Identify which cell holds the provided text, then report its [x, y] central coordinate. 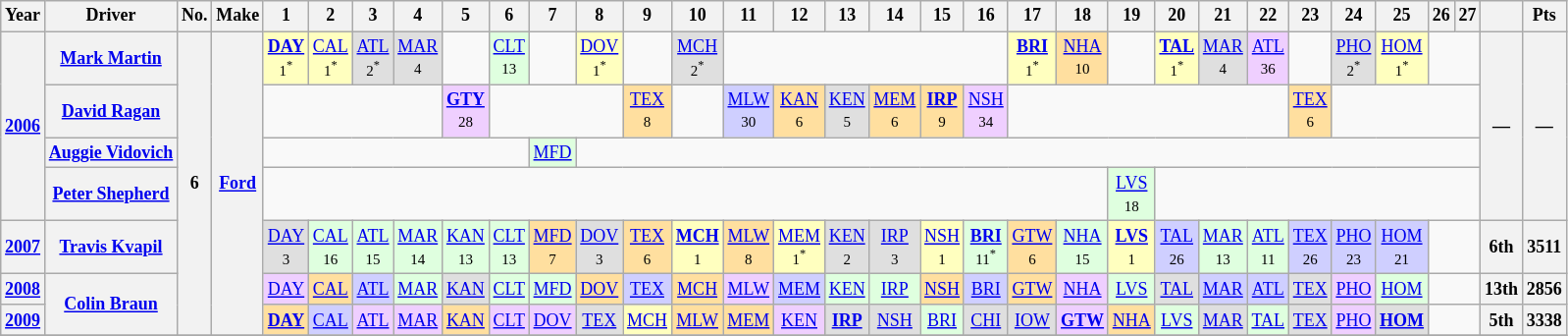
3 [373, 16]
27 [1468, 16]
2856 [1544, 289]
BRI11* [985, 248]
TAL26 [1176, 248]
13th [1501, 289]
ATL2* [373, 58]
5th [1501, 320]
16 [985, 16]
2006 [24, 126]
ATL11 [1268, 248]
MLW8 [749, 248]
CHI [985, 320]
IRP3 [895, 248]
10 [697, 16]
GTY28 [466, 111]
NHA10 [1083, 58]
14 [895, 16]
25 [1402, 16]
21 [1223, 16]
26 [1440, 16]
PHO2* [1354, 58]
MCH1 [697, 248]
GTW6 [1032, 248]
PHO23 [1354, 248]
MFD7 [552, 248]
BRI1* [1032, 58]
CAL1* [332, 58]
2008 [24, 289]
17 [1032, 16]
Year [24, 16]
HOM1* [1402, 58]
DOV1* [600, 58]
MCH2* [697, 58]
Pts [1544, 16]
5 [466, 16]
No. [194, 16]
TEX26 [1310, 248]
NHA15 [1083, 248]
TEX8 [648, 111]
15 [942, 16]
1 [286, 16]
MLW30 [749, 111]
13 [847, 16]
11 [749, 16]
ATL15 [373, 248]
NSH34 [985, 111]
Travis Kvapil [110, 248]
IRP9 [942, 111]
LVS18 [1131, 195]
MAR14 [418, 248]
ATL36 [1268, 58]
MEM6 [895, 111]
3338 [1544, 320]
24 [1354, 16]
Peter Shepherd [110, 195]
KEN5 [847, 111]
Auggie Vidovich [110, 153]
KAN6 [800, 111]
HOM21 [1402, 248]
18 [1083, 16]
CAL16 [332, 248]
2007 [24, 248]
DAY1* [286, 58]
KEN2 [847, 248]
Colin Braun [110, 305]
LVS1 [1131, 248]
KAN13 [466, 248]
23 [1310, 16]
7 [552, 16]
8 [600, 16]
IOW [1032, 320]
20 [1176, 16]
4 [418, 16]
Make [237, 16]
3511 [1544, 248]
DAY3 [286, 248]
MEM1* [800, 248]
David Ragan [110, 111]
Driver [110, 16]
6th [1501, 248]
Mark Martin [110, 58]
MAR13 [1223, 248]
2 [332, 16]
TAL1* [1176, 58]
9 [648, 16]
22 [1268, 16]
2009 [24, 320]
Ford [237, 183]
DOV3 [600, 248]
19 [1131, 16]
12 [800, 16]
NSH1 [942, 248]
